Pinpoint the cell where the given text exists, returning its [X, Y] midpoint coordinate. 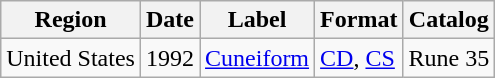
Cuneiform [258, 58]
Rune 35 [449, 58]
Label [258, 20]
1992 [170, 58]
CD, CS [359, 58]
United States [71, 58]
Date [170, 20]
Region [71, 20]
Format [359, 20]
Catalog [449, 20]
